Identify which cell holds the provided text, then report its (X, Y) central coordinate. 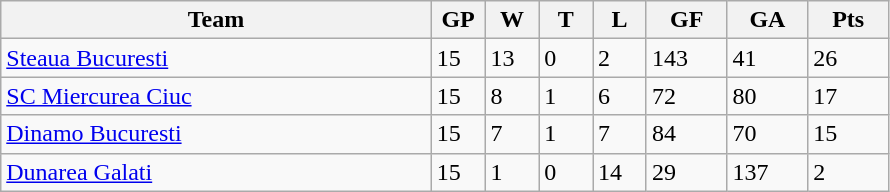
8 (512, 96)
Team (216, 20)
72 (686, 96)
Pts (848, 20)
W (512, 20)
SC Miercurea Ciuc (216, 96)
14 (620, 172)
80 (768, 96)
29 (686, 172)
84 (686, 134)
17 (848, 96)
GF (686, 20)
41 (768, 58)
GA (768, 20)
Dinamo Bucuresti (216, 134)
137 (768, 172)
Steaua Bucuresti (216, 58)
13 (512, 58)
6 (620, 96)
L (620, 20)
GP (458, 20)
70 (768, 134)
143 (686, 58)
26 (848, 58)
T (566, 20)
Dunarea Galati (216, 172)
